Scan for the cell matching the given text and deliver its (X, Y) coordinate at center. 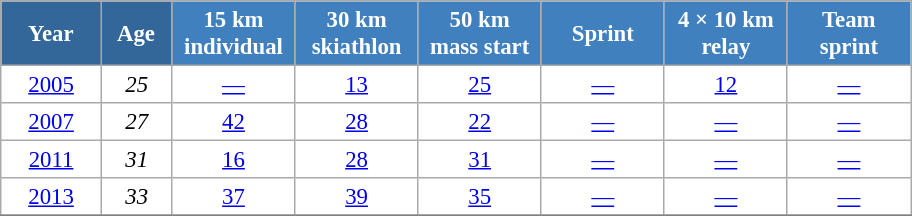
33 (136, 197)
35 (480, 197)
Year (52, 34)
42 (234, 122)
2013 (52, 197)
2011 (52, 160)
4 × 10 km relay (726, 34)
Sprint (602, 34)
30 km skiathlon (356, 34)
15 km individual (234, 34)
12 (726, 85)
16 (234, 160)
22 (480, 122)
27 (136, 122)
37 (234, 197)
39 (356, 197)
13 (356, 85)
Age (136, 34)
2005 (52, 85)
2007 (52, 122)
Team sprint (848, 34)
50 km mass start (480, 34)
